For the text-containing cell, return its midpoint in (x, y) coordinate format. 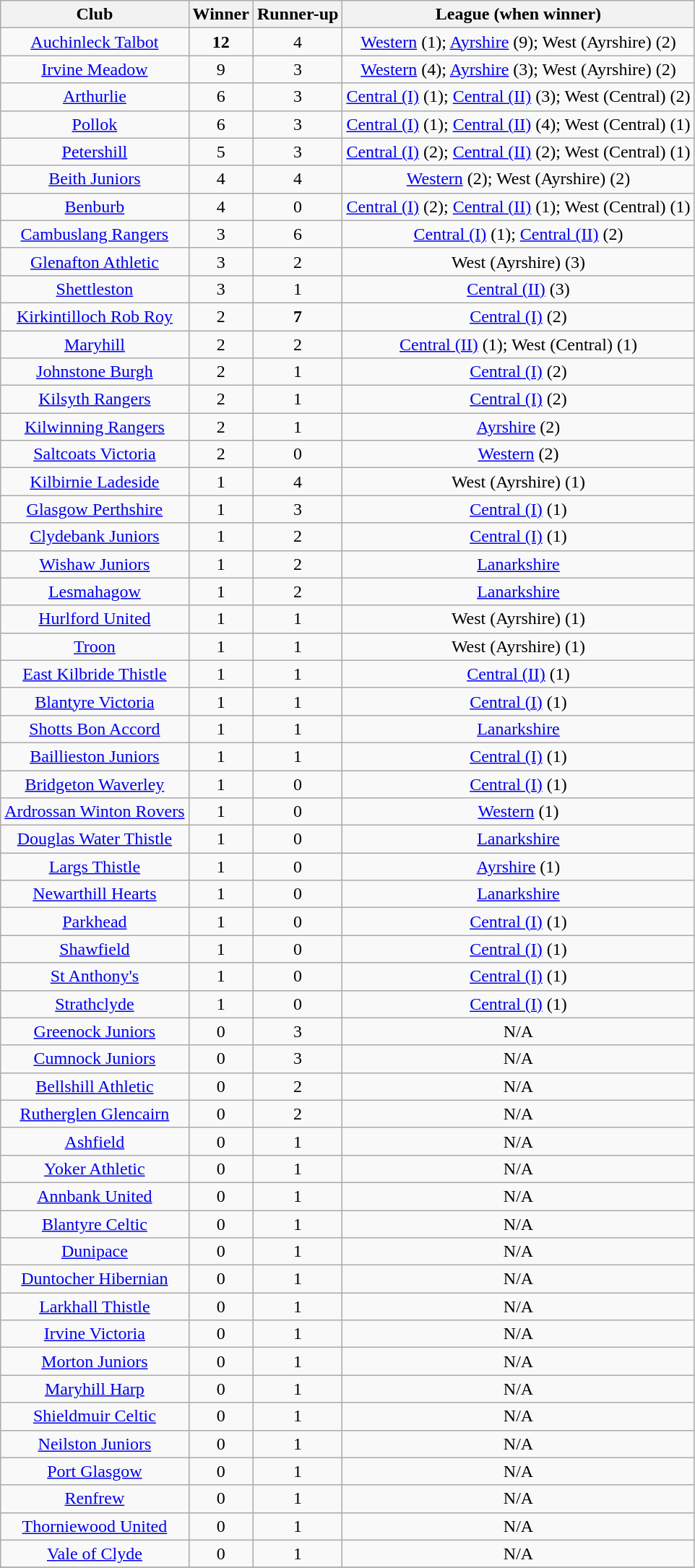
St Anthony's (95, 976)
9 (221, 69)
Central (I) (1); Central (II) (3); West (Central) (2) (519, 97)
Shawfield (95, 949)
Troon (95, 646)
Benburb (95, 207)
Irvine Meadow (95, 69)
Bellshill Athletic (95, 1086)
Newarthill Hearts (95, 894)
7 (298, 316)
Duntocher Hibernian (95, 1279)
Cumnock Juniors (95, 1059)
Ashfield (95, 1141)
Kilbirnie Ladeside (95, 482)
League (when winner) (519, 14)
Douglas Water Thistle (95, 839)
Kilwinning Rangers (95, 427)
Blantyre Celtic (95, 1224)
Shettleston (95, 289)
Pollok (95, 124)
Western (2) (519, 454)
Ardrossan Winton Rovers (95, 812)
Arthurlie (95, 97)
Annbank United (95, 1196)
Neilston Juniors (95, 1444)
Morton Juniors (95, 1361)
Kirkintilloch Rob Roy (95, 316)
Port Glasgow (95, 1471)
Western (4); Ayrshire (3); West (Ayrshire) (2) (519, 69)
Glasgow Perthshire (95, 509)
East Kilbride Thistle (95, 674)
Dunipace (95, 1252)
12 (221, 42)
Clydebank Juniors (95, 537)
Ayrshire (1) (519, 867)
Central (II) (1) (519, 674)
Maryhill Harp (95, 1389)
5 (221, 152)
Central (II) (1); West (Central) (1) (519, 345)
Vale of Clyde (95, 1554)
Baillieston Juniors (95, 756)
Auchinleck Talbot (95, 42)
Bridgeton Waverley (95, 784)
Central (II) (3) (519, 289)
Larkhall Thistle (95, 1307)
Central (I) (1); Central (II) (2) (519, 234)
Shieldmuir Celtic (95, 1416)
Beith Juniors (95, 179)
Lesmahagow (95, 592)
Johnstone Burgh (95, 372)
Petershill (95, 152)
Ayrshire (2) (519, 427)
Saltcoats Victoria (95, 454)
Central (I) (2); Central (II) (2); West (Central) (1) (519, 152)
Greenock Juniors (95, 1031)
Cambuslang Rangers (95, 234)
Parkhead (95, 922)
Blantyre Victoria (95, 701)
Maryhill (95, 345)
Western (2); West (Ayrshire) (2) (519, 179)
Largs Thistle (95, 867)
Thorniewood United (95, 1526)
Renfrew (95, 1499)
Kilsyth Rangers (95, 399)
Yoker Athletic (95, 1169)
Irvine Victoria (95, 1334)
Wishaw Juniors (95, 564)
Western (1); Ayrshire (9); West (Ayrshire) (2) (519, 42)
Runner-up (298, 14)
Hurlford United (95, 619)
Glenafton Athletic (95, 261)
Rutherglen Glencairn (95, 1114)
Shotts Bon Accord (95, 729)
Club (95, 14)
Winner (221, 14)
West (Ayrshire) (3) (519, 261)
Central (I) (1); Central (II) (4); West (Central) (1) (519, 124)
Western (1) (519, 812)
Strathclyde (95, 1004)
Central (I) (2); Central (II) (1); West (Central) (1) (519, 207)
